From the cell containing the given text, extract its center point as [x, y] coordinate. 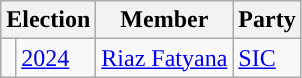
Riaz Fatyana [164, 58]
Member [164, 20]
2024 [56, 58]
Party [267, 20]
Election [48, 20]
SIC [267, 58]
